Pinpoint the cell where the given text exists, returning its [X, Y] midpoint coordinate. 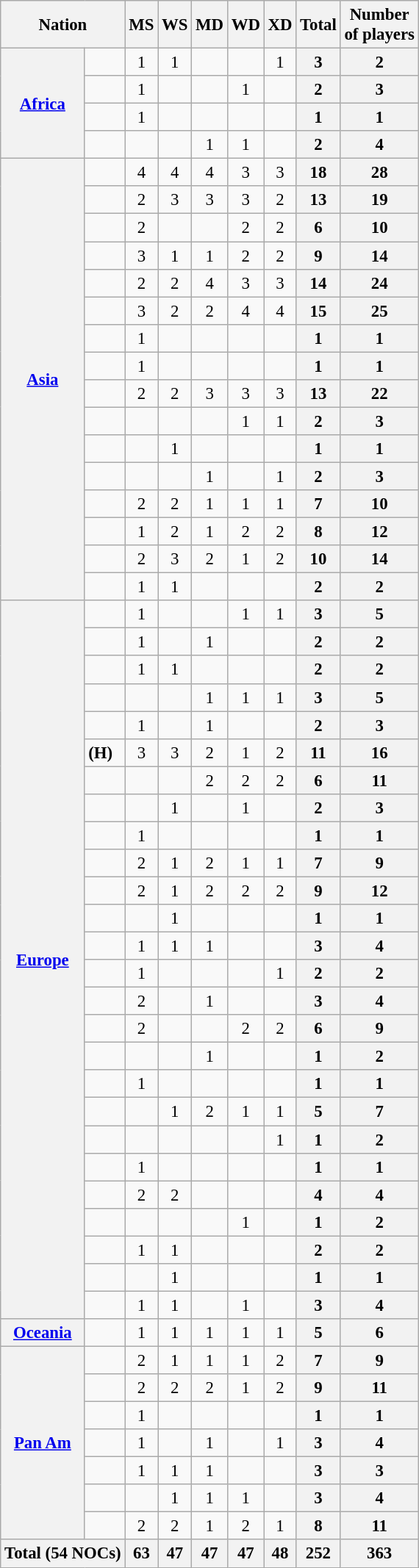
WS [175, 25]
WD [246, 25]
363 [379, 1554]
Africa [43, 104]
18 [318, 173]
28 [379, 173]
63 [141, 1554]
XD [280, 25]
22 [379, 394]
Asia [43, 380]
15 [318, 311]
Total [318, 25]
252 [318, 1554]
16 [379, 752]
Oceania [43, 1333]
Nation [63, 25]
Europe [43, 960]
MS [141, 25]
Pan Am [43, 1443]
Total (54 NOCs) [63, 1554]
Numberof players [379, 25]
(H) [104, 752]
25 [379, 311]
MD [210, 25]
19 [379, 201]
24 [379, 283]
48 [280, 1554]
